Pinpoint the cell where the given text exists, returning its (X, Y) midpoint coordinate. 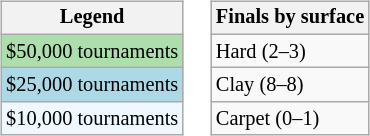
Legend (92, 18)
$50,000 tournaments (92, 51)
Hard (2–3) (290, 51)
Clay (8–8) (290, 85)
Carpet (0–1) (290, 119)
Finals by surface (290, 18)
$10,000 tournaments (92, 119)
$25,000 tournaments (92, 85)
